Return (x, y) of the center of cell containing provided text 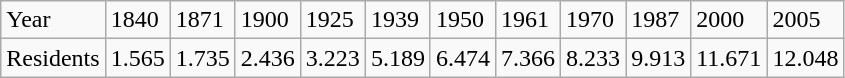
3.223 (332, 58)
1950 (462, 20)
Year (53, 20)
2005 (806, 20)
2.436 (268, 58)
9.913 (658, 58)
1871 (202, 20)
12.048 (806, 58)
1.565 (138, 58)
7.366 (528, 58)
8.233 (594, 58)
11.671 (729, 58)
5.189 (398, 58)
1925 (332, 20)
1900 (268, 20)
1961 (528, 20)
1.735 (202, 58)
2000 (729, 20)
1987 (658, 20)
Residents (53, 58)
6.474 (462, 58)
1939 (398, 20)
1840 (138, 20)
1970 (594, 20)
